Search for the cell housing the specified text and yield its (x, y) center coordinate. 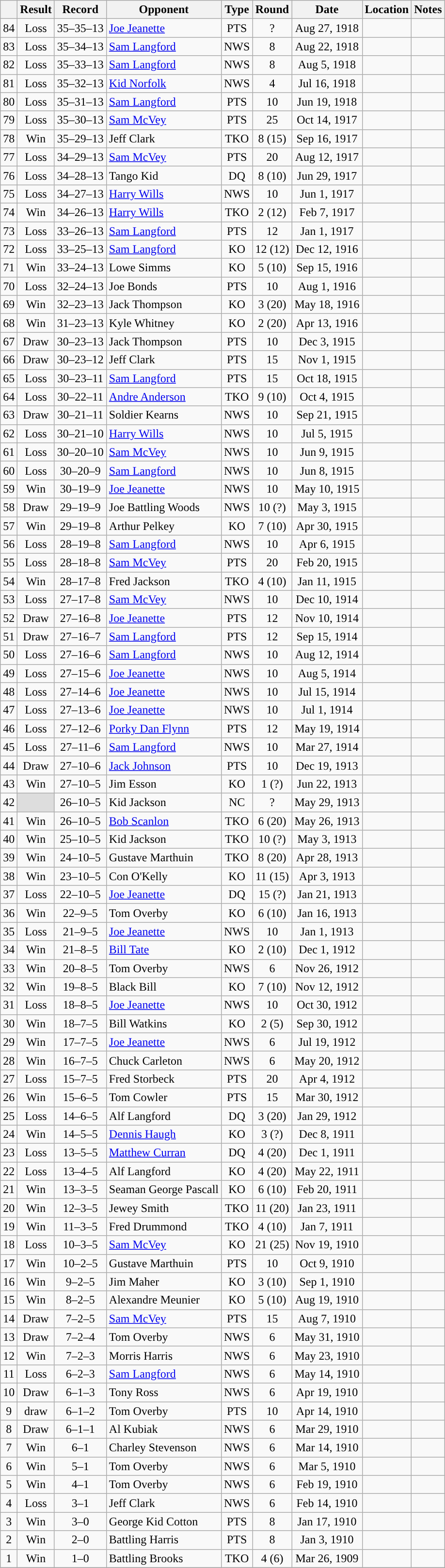
3 (10) (272, 1282)
Dec 1, 1911 (327, 1153)
14–5–5 (80, 1134)
Sep 16, 1917 (327, 139)
May 29, 1913 (327, 802)
Apr 4, 1912 (327, 1079)
6–1–1 (80, 1429)
Bill Watkins (164, 1024)
Dennis Haugh (164, 1134)
Apr 14, 1910 (327, 1411)
19–8–5 (80, 987)
Sep 15, 1914 (327, 637)
45 (9, 747)
35 (9, 931)
65 (9, 378)
30–23–13 (80, 342)
Fred Drummond (164, 1226)
Porky Dan Flynn (164, 729)
Aug 22, 1918 (327, 47)
31 (9, 1005)
Aug 12, 1917 (327, 157)
Type (237, 10)
Record (80, 10)
Jun 9, 1915 (327, 452)
42 (9, 802)
May 22, 1911 (327, 1171)
Apr 19, 1910 (327, 1392)
Al Kubiak (164, 1429)
Oct 30, 1912 (327, 1005)
28 (9, 1060)
9–2–5 (80, 1282)
30–23–11 (80, 378)
George Kid Cotton (164, 1521)
Aug 7, 1910 (327, 1319)
Seaman George Pascall (164, 1190)
31–23–13 (80, 323)
Oct 9, 1910 (327, 1263)
21–9–5 (80, 931)
80 (9, 102)
52 (9, 618)
Jul 16, 1918 (327, 83)
48 (9, 692)
8 (20) (272, 858)
33–24–13 (80, 268)
7–2–4 (80, 1337)
Matthew Curran (164, 1153)
6–2–3 (80, 1374)
draw (36, 1411)
27 (9, 1079)
Tony Ross (164, 1392)
33–25–13 (80, 249)
41 (9, 821)
Dec 12, 1916 (327, 249)
38 (9, 876)
74 (9, 212)
5 (9, 1485)
Battling Harris (164, 1540)
12–3–5 (80, 1208)
10–3–5 (80, 1245)
37 (9, 895)
Sep 1, 1910 (327, 1282)
Oct 18, 1915 (327, 378)
68 (9, 323)
21–8–5 (80, 950)
35–33–13 (80, 65)
Jim Maher (164, 1282)
Nov 1, 1915 (327, 360)
18 (9, 1245)
28–19–8 (80, 544)
35–35–13 (80, 28)
Battling Brooks (164, 1558)
2 (5) (272, 1024)
Nov 12, 1912 (327, 987)
Apr 13, 1916 (327, 323)
58 (9, 507)
83 (9, 47)
Apr 28, 1913 (327, 858)
29–19–8 (80, 526)
Jul 15, 1914 (327, 692)
7 (9, 1448)
62 (9, 434)
Fred Storbeck (164, 1079)
Jan 7, 1911 (327, 1226)
Jul 5, 1915 (327, 434)
Result (36, 10)
Jan 11, 1915 (327, 581)
79 (9, 120)
32–24–13 (80, 286)
May 3, 1913 (327, 839)
Jan 3, 1910 (327, 1540)
34–28–13 (80, 175)
15 (?) (272, 895)
Oct 4, 1915 (327, 397)
22–10–5 (80, 895)
Jun 19, 1918 (327, 102)
13 (9, 1337)
30–20–10 (80, 452)
27–16–7 (80, 637)
55 (9, 563)
3–1 (80, 1503)
Charley Stevenson (164, 1448)
39 (9, 858)
Feb 7, 1917 (327, 212)
56 (9, 544)
Jan 23, 1911 (327, 1208)
27–10–6 (80, 765)
35–31–13 (80, 102)
23 (9, 1153)
34–27–13 (80, 194)
8 (10) (272, 175)
70 (9, 286)
7–2–3 (80, 1355)
Jan 17, 1910 (327, 1521)
29 (9, 1042)
May 31, 1910 (327, 1337)
Nov 10, 1914 (327, 618)
30–23–12 (80, 360)
32 (9, 987)
73 (9, 231)
Oct 14, 1917 (327, 120)
14–6–5 (80, 1116)
66 (9, 360)
Jan 16, 1913 (327, 913)
Mar 27, 1914 (327, 747)
30–19–9 (80, 489)
30–20–9 (80, 470)
8–2–5 (80, 1300)
18–8–5 (80, 1005)
Notes (428, 10)
Arthur Pelkey (164, 526)
Kid Norfolk (164, 83)
33 (9, 968)
Con O'Kelly (164, 876)
Jun 29, 1917 (327, 175)
27–10–5 (80, 784)
11–3–5 (80, 1226)
34–26–13 (80, 212)
1 (9, 1558)
Date (327, 10)
46 (9, 729)
1 (?) (272, 784)
Tom Cowler (164, 1097)
35–32–13 (80, 83)
13–4–5 (80, 1171)
23–10–5 (80, 876)
27–14–6 (80, 692)
27–13–6 (80, 710)
Alexandre Meunier (164, 1300)
4 (6) (272, 1558)
Jim Esson (164, 784)
22–9–5 (80, 913)
27–11–6 (80, 747)
27–17–8 (80, 600)
May 20, 1912 (327, 1060)
44 (9, 765)
32–23–13 (80, 305)
Jack Johnson (164, 765)
15–7–5 (80, 1079)
Aug 1, 1916 (327, 286)
13–3–5 (80, 1190)
May 19, 1914 (327, 729)
11 (15) (272, 876)
29–19–9 (80, 507)
Sep 15, 1916 (327, 268)
Dec 19, 1913 (327, 765)
Mar 14, 1910 (327, 1448)
Nov 19, 1910 (327, 1245)
64 (9, 397)
84 (9, 28)
Dec 3, 1915 (327, 342)
34 (9, 950)
6–1 (80, 1448)
35–30–13 (80, 120)
50 (9, 655)
Aug 12, 1914 (327, 655)
Sep 30, 1912 (327, 1024)
May 26, 1913 (327, 821)
14 (9, 1319)
28–18–8 (80, 563)
17 (9, 1263)
36 (9, 913)
21 (9, 1190)
Tango Kid (164, 175)
Kyle Whitney (164, 323)
20–8–5 (80, 968)
Nov 26, 1912 (327, 968)
57 (9, 526)
Joe Bonds (164, 286)
10–2–5 (80, 1263)
2 (20) (272, 323)
3–0 (80, 1521)
2 (9, 1540)
69 (9, 305)
Feb 14, 1910 (327, 1503)
24–10–5 (80, 858)
1–0 (80, 1558)
16–7–5 (80, 1060)
Jul 19, 1912 (327, 1042)
6–1–2 (80, 1411)
60 (9, 470)
7–2–5 (80, 1319)
Feb 20, 1911 (327, 1190)
Jul 1, 1914 (327, 710)
Mar 30, 1912 (327, 1097)
Mar 29, 1910 (327, 1429)
9 (9, 1411)
Aug 5, 1914 (327, 673)
67 (9, 342)
61 (9, 452)
25–10–5 (80, 839)
30–21–11 (80, 415)
Joe Battling Woods (164, 507)
Fred Jackson (164, 581)
Lowe Simms (164, 268)
27–16–8 (80, 618)
27–12–6 (80, 729)
Feb 19, 1910 (327, 1485)
30–21–10 (80, 434)
Location (387, 10)
Round (272, 10)
49 (9, 673)
34–29–13 (80, 157)
30–22–11 (80, 397)
4–1 (80, 1485)
27–15–6 (80, 673)
2 (12) (272, 212)
Jan 21, 1913 (327, 895)
Aug 27, 1918 (327, 28)
82 (9, 65)
30 (9, 1024)
Jun 22, 1913 (327, 784)
Jewey Smith (164, 1208)
May 10, 1915 (327, 489)
8 (15) (272, 139)
Jan 1, 1917 (327, 231)
35–34–13 (80, 47)
18–7–5 (80, 1024)
54 (9, 581)
Bob Scanlon (164, 821)
9 (10) (272, 397)
2–0 (80, 1540)
75 (9, 194)
Apr 30, 1915 (327, 526)
Black Bill (164, 987)
May 14, 1910 (327, 1374)
22 (9, 1171)
Aug 5, 1918 (327, 65)
51 (9, 637)
13–5–5 (80, 1153)
77 (9, 157)
35–29–13 (80, 139)
78 (9, 139)
May 23, 1910 (327, 1355)
5–1 (80, 1466)
2 (10) (272, 950)
11 (20) (272, 1208)
21 (25) (272, 1245)
Bill Tate (164, 950)
47 (9, 710)
Sep 21, 1915 (327, 415)
Morris Harris (164, 1355)
Jan 1, 1913 (327, 931)
6 (20) (272, 821)
24 (9, 1134)
63 (9, 415)
Andre Anderson (164, 397)
71 (9, 268)
Feb 20, 1915 (327, 563)
19 (9, 1226)
Chuck Carleton (164, 1060)
40 (9, 839)
Apr 6, 1915 (327, 544)
3 (9, 1521)
53 (9, 600)
11 (9, 1374)
76 (9, 175)
Jun 1, 1917 (327, 194)
26 (9, 1097)
Dec 10, 1914 (327, 600)
6–1–3 (80, 1392)
3 (?) (272, 1134)
15–6–5 (80, 1097)
12 (12) (272, 249)
Dec 1, 1912 (327, 950)
27–16–6 (80, 655)
NC (237, 802)
May 18, 1916 (327, 305)
43 (9, 784)
33–26–13 (80, 231)
28–17–8 (80, 581)
Aug 19, 1910 (327, 1300)
Jun 8, 1915 (327, 470)
72 (9, 249)
Apr 3, 1913 (327, 876)
Jan 29, 1912 (327, 1116)
Dec 8, 1911 (327, 1134)
17–7–5 (80, 1042)
Mar 5, 1910 (327, 1466)
Soldier Kearns (164, 415)
81 (9, 83)
Opponent (164, 10)
Mar 26, 1909 (327, 1558)
59 (9, 489)
May 3, 1915 (327, 507)
16 (9, 1282)
